Provide the (x, y) coordinate of the cell's center where the given text is located.  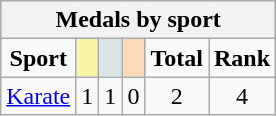
Rank (242, 58)
Sport (38, 58)
Karate (38, 96)
0 (134, 96)
Total (177, 58)
2 (177, 96)
4 (242, 96)
Medals by sport (138, 20)
